Scan for the cell matching the given text and deliver its (x, y) coordinate at center. 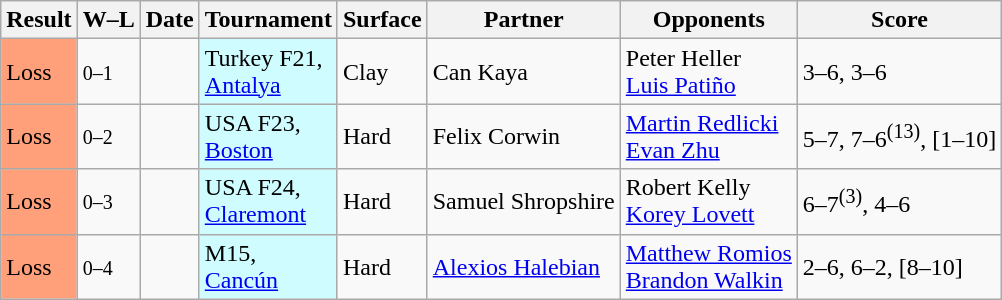
Felix Corwin (524, 136)
Alexios Halebian (524, 266)
0–4 (108, 266)
3–6, 3–6 (899, 72)
Robert Kelly Korey Lovett (708, 202)
2–6, 6–2, [8–10] (899, 266)
Turkey F21,Antalya (268, 72)
USA F23,Boston (268, 136)
M15,Cancún (268, 266)
6–7(3), 4–6 (899, 202)
0–3 (108, 202)
Surface (382, 20)
Score (899, 20)
Date (170, 20)
Martin Redlicki Evan Zhu (708, 136)
Samuel Shropshire (524, 202)
Opponents (708, 20)
W–L (108, 20)
0–2 (108, 136)
Clay (382, 72)
USA F24,Claremont (268, 202)
5–7, 7–6(13), [1–10] (899, 136)
Partner (524, 20)
0–1 (108, 72)
Peter Heller Luis Patiño (708, 72)
Can Kaya (524, 72)
Result (39, 20)
Matthew Romios Brandon Walkin (708, 266)
Tournament (268, 20)
